Identify which cell holds the provided text, then report its (X, Y) central coordinate. 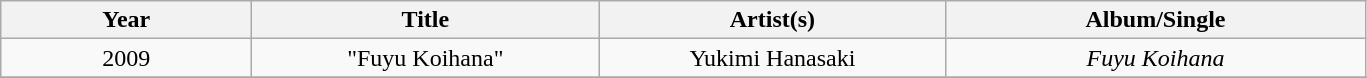
2009 (126, 58)
Title (426, 20)
"Fuyu Koihana" (426, 58)
Yukimi Hanasaki (772, 58)
Fuyu Koihana (1156, 58)
Album/Single (1156, 20)
Year (126, 20)
Artist(s) (772, 20)
